Detect which cell encompasses the target text, then output its [X, Y] center coordinate. 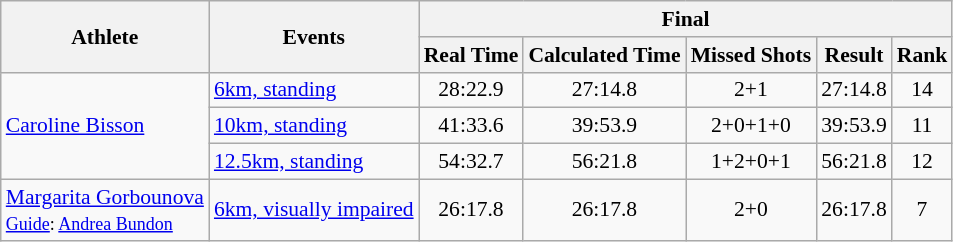
Caroline Bisson [105, 126]
Margarita GorbounovaGuide: Andrea Bundon [105, 210]
14 [922, 90]
Final [686, 19]
41:33.6 [472, 126]
Real Time [472, 55]
6km, visually impaired [314, 210]
Result [854, 55]
12 [922, 162]
6km, standing [314, 90]
28:22.9 [472, 90]
10km, standing [314, 126]
54:32.7 [472, 162]
1+2+0+1 [752, 162]
Athlete [105, 36]
12.5km, standing [314, 162]
2+0+1+0 [752, 126]
Calculated Time [604, 55]
Missed Shots [752, 55]
Events [314, 36]
Rank [922, 55]
11 [922, 126]
7 [922, 210]
2+0 [752, 210]
2+1 [752, 90]
